Determine the [X, Y] coordinate at the center of the cell enclosing the given text.  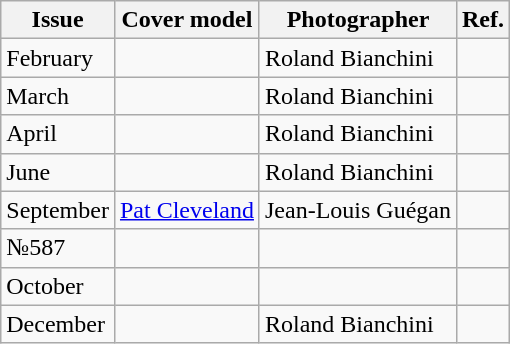
Issue [58, 20]
March [58, 96]
Pat Cleveland [186, 210]
September [58, 210]
Ref. [482, 20]
Jean-Louis Guégan [358, 210]
June [58, 172]
February [58, 58]
October [58, 286]
Cover model [186, 20]
№587 [58, 248]
April [58, 134]
December [58, 324]
Photographer [358, 20]
